Return the [x, y] coordinate for the center point of the cell that contains the specified text.  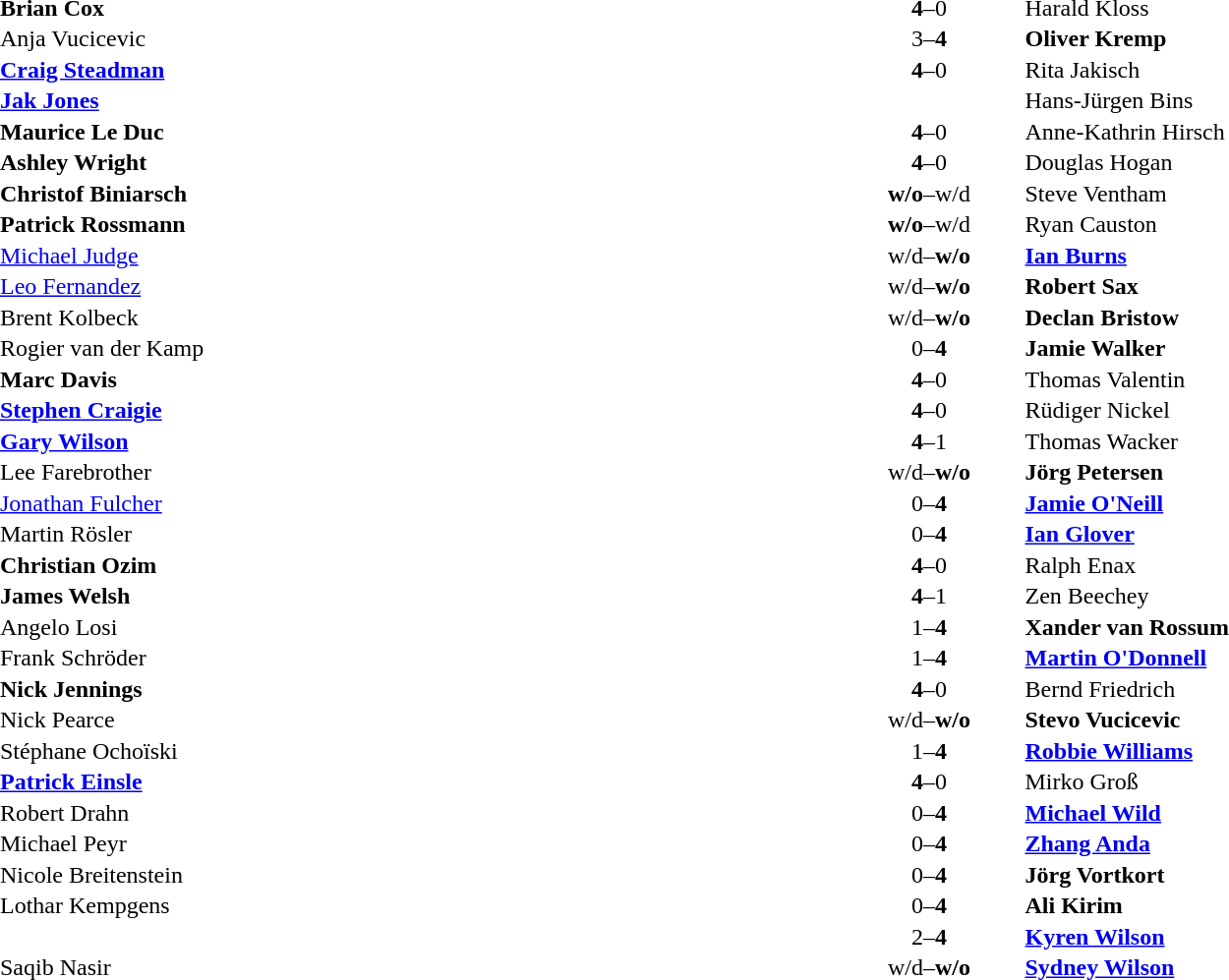
3–4 [928, 38]
2–4 [928, 937]
